Return (x, y) of the center of cell containing provided text 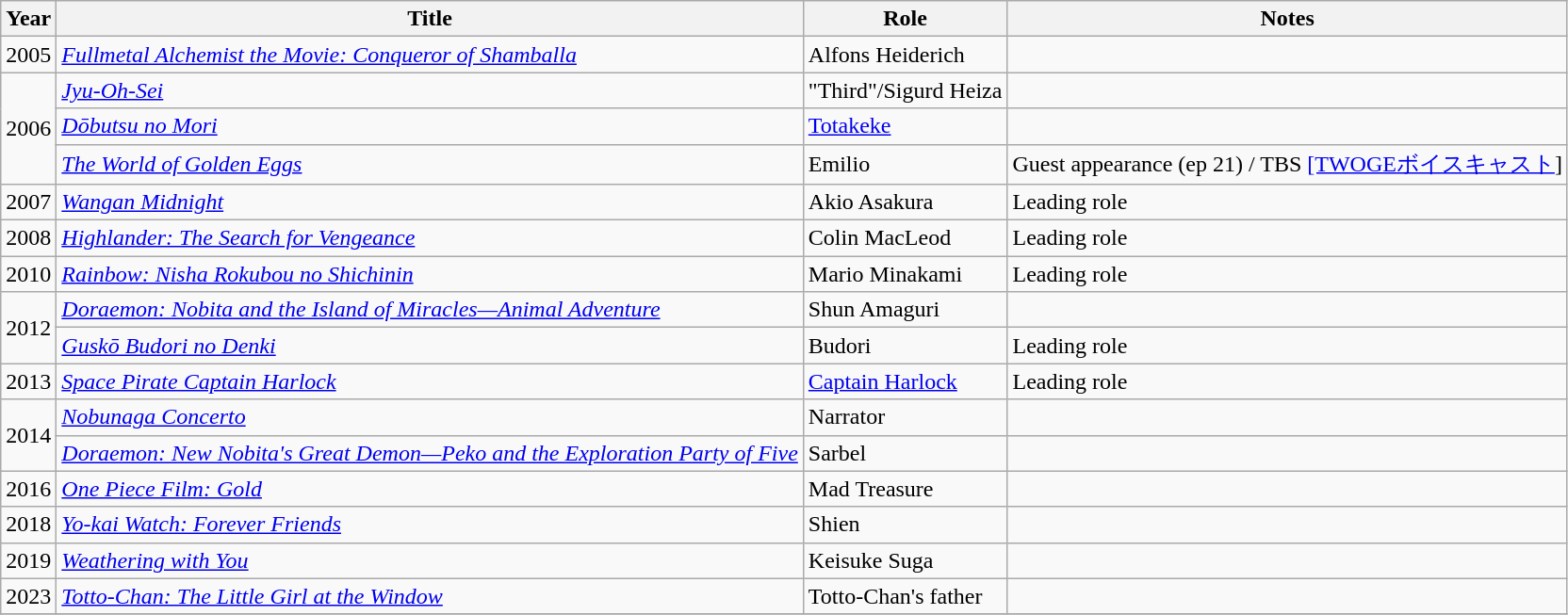
Shun Amaguri (905, 310)
Wangan Midnight (430, 202)
2005 (28, 55)
Rainbow: Nisha Rokubou no Shichinin (430, 274)
Highlander: The Search for Vengeance (430, 238)
Title (430, 19)
Colin MacLeod (905, 238)
Alfons Heiderich (905, 55)
Mad Treasure (905, 489)
2014 (28, 435)
Akio Asakura (905, 202)
Doraemon: Nobita and the Island of Miracles—Animal Adventure (430, 310)
Guskō Budori no Denki (430, 346)
Doraemon: New Nobita's Great Demon—Peko and the Exploration Party of Five (430, 453)
Notes (1287, 19)
Yo-kai Watch: Forever Friends (430, 525)
Budori (905, 346)
Emilio (905, 164)
Jyu-Oh-Sei (430, 90)
Narrator (905, 417)
Year (28, 19)
Totakeke (905, 126)
One Piece Film: Gold (430, 489)
2013 (28, 381)
Keisuke Suga (905, 560)
Space Pirate Captain Harlock (430, 381)
2023 (28, 596)
Dōbutsu no Mori (430, 126)
2016 (28, 489)
Sarbel (905, 453)
Shien (905, 525)
2019 (28, 560)
2008 (28, 238)
Totto-Chan: The Little Girl at the Window (430, 596)
"Third"/Sigurd Heiza (905, 90)
2007 (28, 202)
Captain Harlock (905, 381)
Mario Minakami (905, 274)
Totto-Chan's father (905, 596)
Guest appearance (ep 21) / TBS [TWOGEボイスキャスト] (1287, 164)
2010 (28, 274)
Nobunaga Concerto (430, 417)
2006 (28, 128)
Role (905, 19)
2018 (28, 525)
Weathering with You (430, 560)
2012 (28, 328)
The World of Golden Eggs (430, 164)
Fullmetal Alchemist the Movie: Conqueror of Shamballa (430, 55)
